Identify which cell holds the provided text, then report its (x, y) central coordinate. 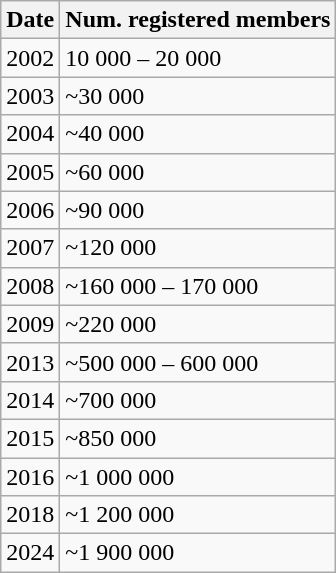
~30 000 (198, 96)
~160 000 – 170 000 (198, 286)
2004 (30, 134)
~90 000 (198, 210)
2016 (30, 477)
~40 000 (198, 134)
~120 000 (198, 248)
2008 (30, 286)
2007 (30, 248)
Date (30, 20)
2024 (30, 553)
2018 (30, 515)
~1 900 000 (198, 553)
2009 (30, 324)
2002 (30, 58)
~850 000 (198, 438)
~220 000 (198, 324)
2003 (30, 96)
2013 (30, 362)
~700 000 (198, 400)
2005 (30, 172)
10 000 – 20 000 (198, 58)
2015 (30, 438)
~1 000 000 (198, 477)
~500 000 – 600 000 (198, 362)
~60 000 (198, 172)
2014 (30, 400)
~1 200 000 (198, 515)
Num. registered members (198, 20)
2006 (30, 210)
